Find where the given text appears and provide that cell's center as [x, y] coordinate. 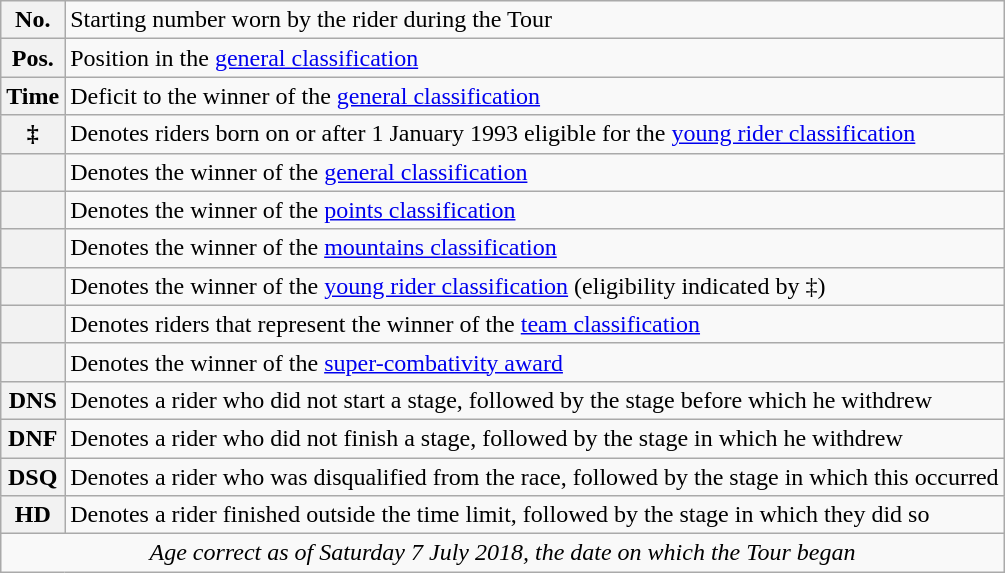
DNF [33, 438]
Denotes the winner of the points classification [534, 210]
DNS [33, 400]
Denotes the winner of the young rider classification (eligibility indicated by ‡) [534, 286]
Pos. [33, 58]
Denotes riders that represent the winner of the team classification [534, 324]
Deficit to the winner of the general classification [534, 96]
Denotes the winner of the super-combativity award [534, 362]
Denotes a rider who was disqualified from the race, followed by the stage in which this occurred [534, 477]
‡ [33, 134]
Position in the general classification [534, 58]
Age correct as of Saturday 7 July 2018, the date on which the Tour began [502, 553]
HD [33, 515]
Denotes a rider who did not start a stage, followed by the stage before which he withdrew [534, 400]
Time [33, 96]
Denotes the winner of the general classification [534, 172]
Denotes a rider who did not finish a stage, followed by the stage in which he withdrew [534, 438]
DSQ [33, 477]
No. [33, 20]
Denotes a rider finished outside the time limit, followed by the stage in which they did so [534, 515]
Denotes riders born on or after 1 January 1993 eligible for the young rider classification [534, 134]
Starting number worn by the rider during the Tour [534, 20]
Denotes the winner of the mountains classification [534, 248]
